Identify which cell holds the provided text, then report its [X, Y] central coordinate. 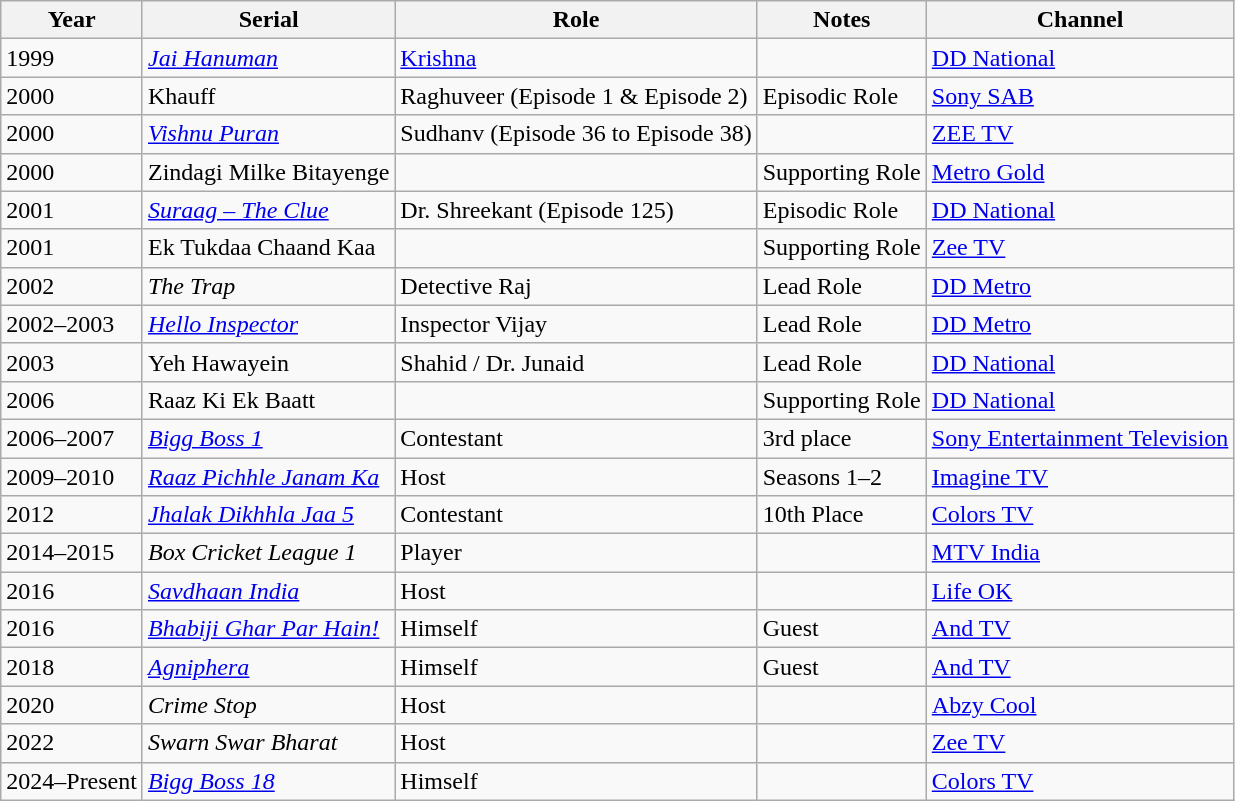
Agniphera [268, 667]
Zindagi Milke Bitayenge [268, 172]
2014–2015 [72, 553]
2006–2007 [72, 438]
Bhabiji Ghar Par Hain! [268, 629]
Sudhanv (Episode 36 to Episode 38) [576, 134]
Jhalak Dikhhla Jaa 5 [268, 515]
Raaz Ki Ek Baatt [268, 400]
Raaz Pichhle Janam Ka [268, 477]
2022 [72, 743]
Notes [842, 20]
2002 [72, 286]
Life OK [1080, 591]
Year [72, 20]
Krishna [576, 58]
Channel [1080, 20]
2018 [72, 667]
Inspector Vijay [576, 324]
Player [576, 553]
Sony SAB [1080, 96]
2012 [72, 515]
Savdhaan India [268, 591]
ZEE TV [1080, 134]
Seasons 1–2 [842, 477]
Vishnu Puran [268, 134]
Crime Stop [268, 705]
2024–Present [72, 781]
2003 [72, 362]
Metro Gold [1080, 172]
Shahid / Dr. Junaid [576, 362]
Hello Inspector [268, 324]
2002–2003 [72, 324]
The Trap [268, 286]
Yeh Hawayein [268, 362]
2009–2010 [72, 477]
Khauff [268, 96]
Imagine TV [1080, 477]
1999 [72, 58]
Raghuveer (Episode 1 & Episode 2) [576, 96]
Sony Entertainment Television [1080, 438]
Swarn Swar Bharat [268, 743]
Role [576, 20]
2006 [72, 400]
Ek Tukdaa Chaand Kaa [268, 248]
Box Cricket League 1 [268, 553]
3rd place [842, 438]
Bigg Boss 1 [268, 438]
MTV India [1080, 553]
Serial [268, 20]
Jai Hanuman [268, 58]
2020 [72, 705]
Abzy Cool [1080, 705]
Detective Raj [576, 286]
Suraag – The Clue [268, 210]
Bigg Boss 18 [268, 781]
10th Place [842, 515]
Dr. Shreekant (Episode 125) [576, 210]
